Return the [x, y] coordinate for the center point of the cell that contains the specified text.  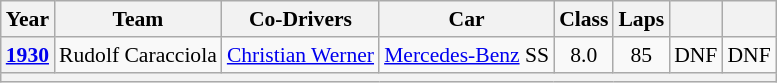
Co-Drivers [300, 19]
Christian Werner [300, 55]
Year [28, 19]
Laps [641, 19]
8.0 [584, 55]
1930 [28, 55]
85 [641, 55]
Mercedes-Benz SS [466, 55]
Rudolf Caracciola [138, 55]
Class [584, 19]
Car [466, 19]
Team [138, 19]
